Identify which cell holds the provided text, then report its (x, y) central coordinate. 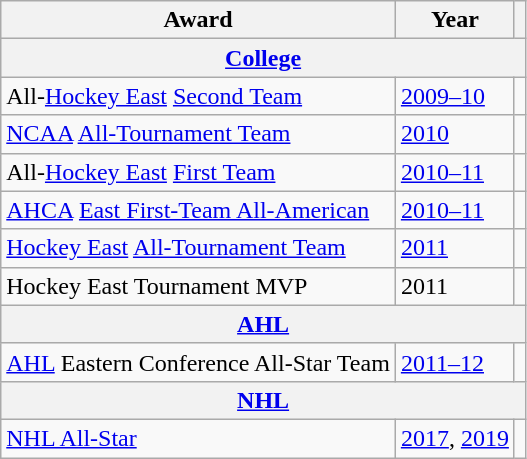
All-Hockey East First Team (198, 172)
2011–12 (454, 362)
AHCA East First-Team All-American (198, 210)
Hockey East All-Tournament Team (198, 248)
AHL (264, 324)
Year (454, 20)
2017, 2019 (454, 438)
All-Hockey East Second Team (198, 96)
Award (198, 20)
NHL (264, 400)
NHL All-Star (198, 438)
College (264, 58)
NCAA All-Tournament Team (198, 134)
Hockey East Tournament MVP (198, 286)
AHL Eastern Conference All-Star Team (198, 362)
2009–10 (454, 96)
2010 (454, 134)
